Find where the given text appears and provide that cell's center as (X, Y) coordinate. 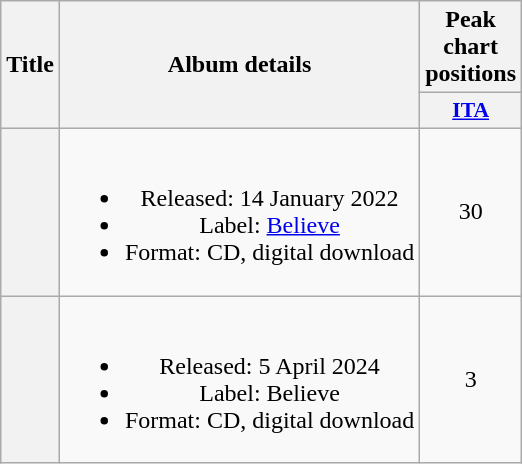
Title (30, 65)
Album details (239, 65)
Released: 14 January 2022Label: BelieveFormat: CD, digital download (239, 212)
30 (471, 212)
Peak chart positions (471, 47)
3 (471, 380)
Released: 5 April 2024Label: BelieveFormat: CD, digital download (239, 380)
ITA (471, 111)
